Output the (x, y) coordinate of the center of the cell containing the given text.  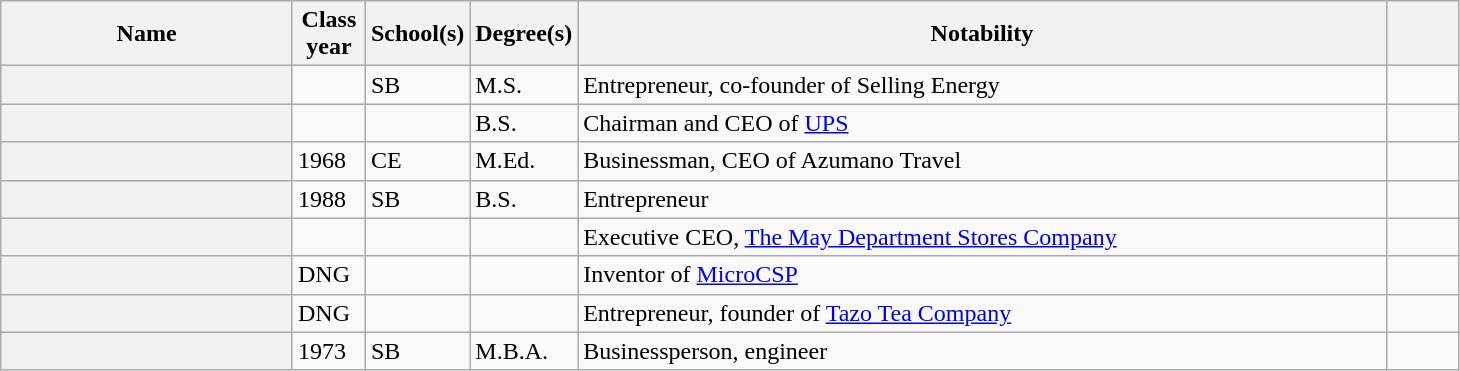
Entrepreneur (982, 199)
M.S. (524, 85)
M.Ed. (524, 161)
Notability (982, 34)
Degree(s) (524, 34)
1968 (328, 161)
Name (147, 34)
M.B.A. (524, 351)
Businessperson, engineer (982, 351)
1988 (328, 199)
Chairman and CEO of UPS (982, 123)
School(s) (417, 34)
Businessman, CEO of Azumano Travel (982, 161)
1973 (328, 351)
CE (417, 161)
Entrepreneur, founder of Tazo Tea Company (982, 313)
Class year (328, 34)
Executive CEO, The May Department Stores Company (982, 237)
Inventor of MicroCSP (982, 275)
Entrepreneur, co-founder of Selling Energy (982, 85)
